Detect which cell encompasses the target text, then output its [X, Y] center coordinate. 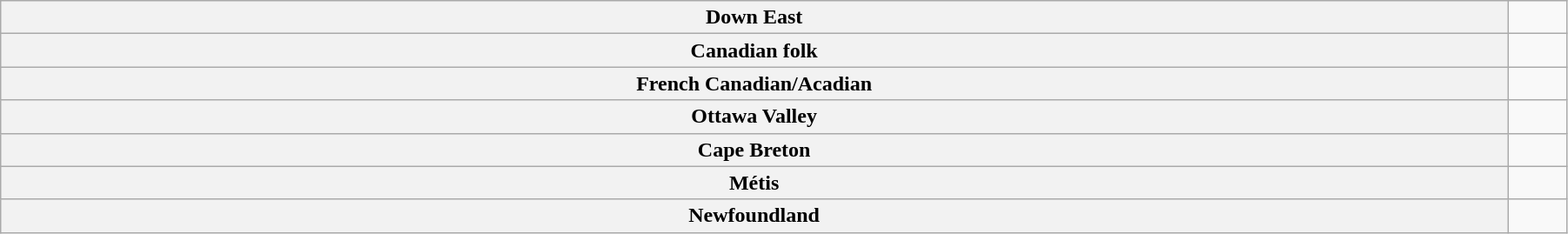
Down East [754, 17]
Ottawa Valley [754, 117]
French Canadian/Acadian [754, 84]
Newfoundland [754, 216]
Canadian folk [754, 50]
Métis [754, 183]
Cape Breton [754, 150]
